Scan for the cell matching the given text and deliver its [x, y] coordinate at center. 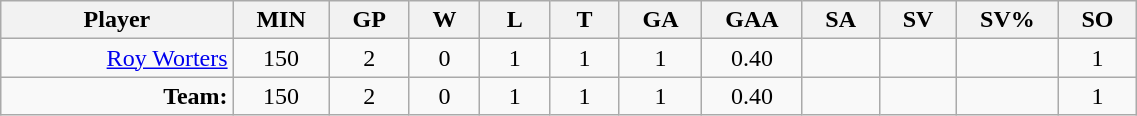
SV [918, 20]
W [444, 20]
GAA [752, 20]
SO [1098, 20]
MIN [281, 20]
GA [660, 20]
SA [840, 20]
L [515, 20]
Roy Worters [117, 58]
Player [117, 20]
GP [369, 20]
SV% [1008, 20]
T [585, 20]
Team: [117, 96]
